Provide the (X, Y) coordinate of the cell's center where the given text is located.  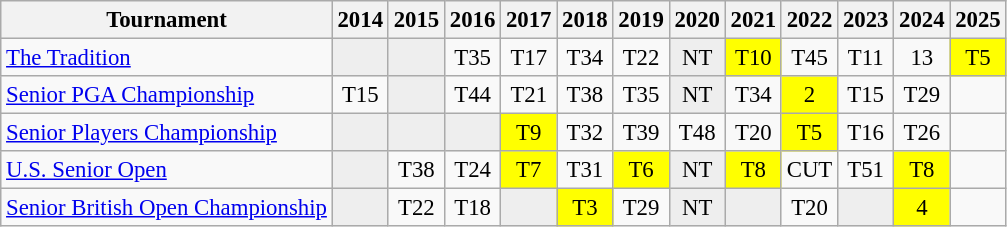
CUT (809, 170)
T9 (529, 133)
2017 (529, 20)
The Tradition (166, 58)
2019 (641, 20)
2022 (809, 20)
2023 (866, 20)
T18 (472, 208)
U.S. Senior Open (166, 170)
T10 (753, 58)
T48 (697, 133)
T24 (472, 170)
2021 (753, 20)
Senior British Open Championship (166, 208)
T11 (866, 58)
2016 (472, 20)
2015 (416, 20)
13 (922, 58)
T6 (641, 170)
4 (922, 208)
Senior PGA Championship (166, 95)
T16 (866, 133)
T32 (585, 133)
2 (809, 95)
2018 (585, 20)
T31 (585, 170)
2024 (922, 20)
Senior Players Championship (166, 133)
T21 (529, 95)
T51 (866, 170)
T39 (641, 133)
T7 (529, 170)
2025 (978, 20)
T45 (809, 58)
T44 (472, 95)
Tournament (166, 20)
T3 (585, 208)
2020 (697, 20)
T17 (529, 58)
T26 (922, 133)
2014 (360, 20)
